Identify which cell holds the provided text, then report its [X, Y] central coordinate. 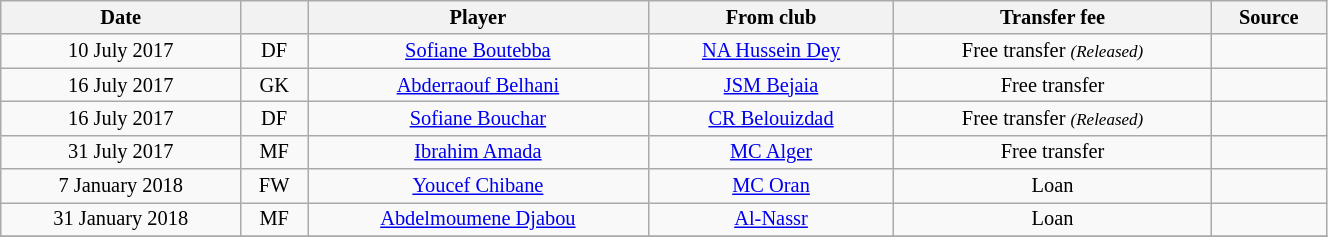
31 July 2017 [121, 152]
Source [1268, 17]
From club [771, 17]
7 January 2018 [121, 186]
GK [274, 85]
Sofiane Boutebba [478, 51]
CR Belouizdad [771, 118]
Player [478, 17]
MC Alger [771, 152]
MC Oran [771, 186]
31 January 2018 [121, 219]
FW [274, 186]
Sofiane Bouchar [478, 118]
Date [121, 17]
JSM Bejaia [771, 85]
Al-Nassr [771, 219]
Ibrahim Amada [478, 152]
Abderraouf Belhani [478, 85]
NA Hussein Dey [771, 51]
Transfer fee [1052, 17]
Youcef Chibane [478, 186]
10 July 2017 [121, 51]
Abdelmoumene Djabou [478, 219]
